Capture the cell that displays the provided text and extract its (x, y) central coordinate. 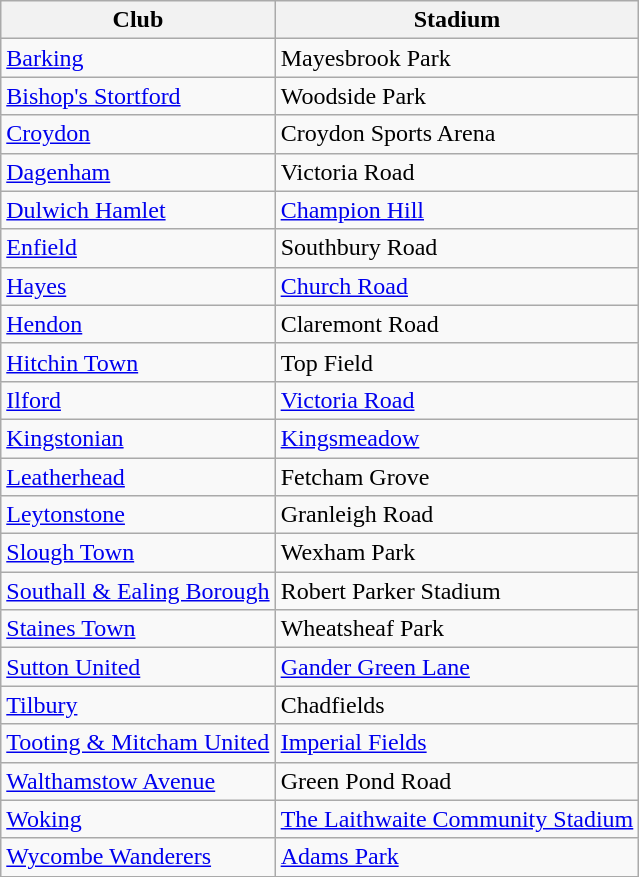
Imperial Fields (457, 743)
Gander Green Lane (457, 667)
Tooting & Mitcham United (138, 743)
Kingstonian (138, 438)
Leytonstone (138, 515)
Staines Town (138, 629)
Top Field (457, 362)
Tilbury (138, 705)
Robert Parker Stadium (457, 591)
Chadfields (457, 705)
Dulwich Hamlet (138, 210)
Hitchin Town (138, 362)
Wheatsheaf Park (457, 629)
Adams Park (457, 857)
Bishop's Stortford (138, 96)
Claremont Road (457, 324)
Leatherhead (138, 477)
Champion Hill (457, 210)
Southall & Ealing Borough (138, 591)
Woodside Park (457, 96)
Slough Town (138, 553)
Granleigh Road (457, 515)
Wycombe Wanderers (138, 857)
Church Road (457, 286)
Southbury Road (457, 248)
Enfield (138, 248)
Club (138, 20)
Hendon (138, 324)
Croydon (138, 134)
Hayes (138, 286)
Wexham Park (457, 553)
Sutton United (138, 667)
Barking (138, 58)
Woking (138, 819)
Mayesbrook Park (457, 58)
The Laithwaite Community Stadium (457, 819)
Dagenham (138, 172)
Kingsmeadow (457, 438)
Croydon Sports Arena (457, 134)
Ilford (138, 400)
Fetcham Grove (457, 477)
Walthamstow Avenue (138, 781)
Green Pond Road (457, 781)
Stadium (457, 20)
